Capture the cell that displays the provided text and extract its [x, y] central coordinate. 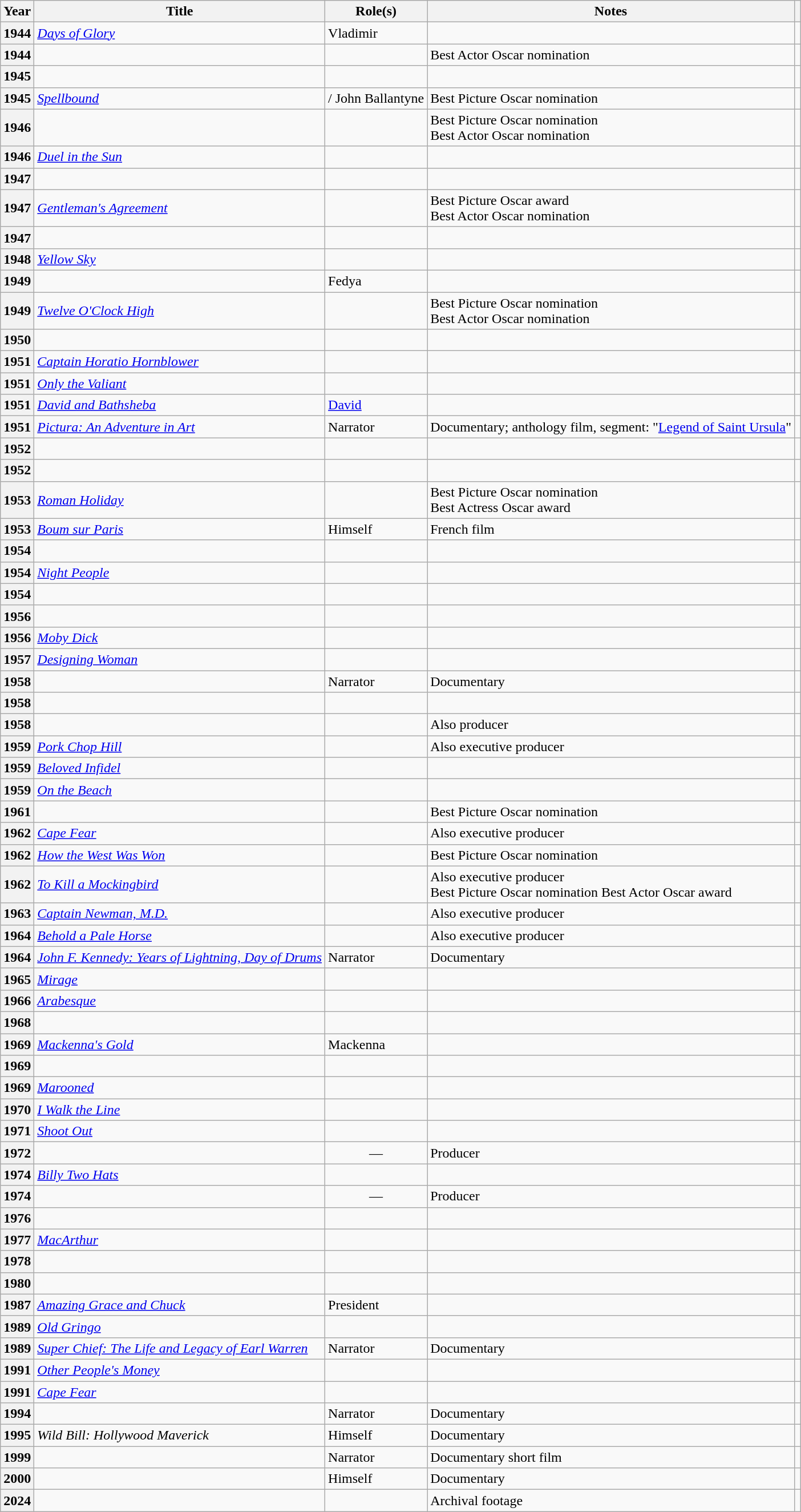
Only the Valiant [180, 384]
Mackenna's Gold [180, 1044]
Wild Bill: Hollywood Maverick [180, 1436]
1971 [17, 1131]
1999 [17, 1457]
Role(s) [377, 11]
1970 [17, 1110]
Title [180, 11]
1994 [17, 1414]
Duel in the Sun [180, 157]
Super Chief: The Life and Legacy of Earl Warren [180, 1348]
1950 [17, 340]
Arabesque [180, 1001]
1961 [17, 812]
Days of Glory [180, 33]
I Walk the Line [180, 1110]
1980 [17, 1283]
Year [17, 11]
Mirage [180, 979]
1972 [17, 1153]
MacArthur [180, 1240]
Captain Newman, M.D. [180, 914]
1948 [17, 259]
Pork Chop Hill [180, 747]
Other People's Money [180, 1370]
Night People [180, 572]
1957 [17, 659]
1978 [17, 1261]
How the West Was Won [180, 855]
Designing Woman [180, 659]
President [377, 1305]
Best Picture Oscar nominationBest Actress Oscar award [611, 500]
Captain Horatio Hornblower [180, 362]
Archival footage [611, 1501]
Beloved Infidel [180, 768]
Spellbound [180, 98]
Best Picture Oscar awardBest Actor Oscar nomination [611, 208]
1995 [17, 1436]
/ John Ballantyne [377, 98]
Vladimir [377, 33]
1977 [17, 1240]
Moby Dick [180, 638]
David and Bathsheba [180, 405]
1965 [17, 979]
Documentary short film [611, 1457]
Billy Two Hats [180, 1175]
2000 [17, 1479]
Boum sur Paris [180, 529]
To Kill a Mockingbird [180, 885]
1968 [17, 1022]
Mackenna [377, 1044]
Twelve O'Clock High [180, 311]
French film [611, 529]
2024 [17, 1501]
Roman Holiday [180, 500]
Also producer [611, 725]
Notes [611, 11]
Amazing Grace and Chuck [180, 1305]
John F. Kennedy: Years of Lightning, Day of Drums [180, 957]
Yellow Sky [180, 259]
Gentleman's Agreement [180, 208]
Old Gringo [180, 1326]
On the Beach [180, 790]
Best Actor Oscar nomination [611, 55]
1987 [17, 1305]
1966 [17, 1001]
David [377, 405]
Pictura: An Adventure in Art [180, 427]
Shoot Out [180, 1131]
Behold a Pale Horse [180, 936]
Documentary; anthology film, segment: "Legend of Saint Ursula" [611, 427]
Fedya [377, 281]
1976 [17, 1218]
Also executive producerBest Picture Oscar nomination Best Actor Oscar award [611, 885]
1963 [17, 914]
Marooned [180, 1088]
